Identify which cell holds the provided text, then report its [x, y] central coordinate. 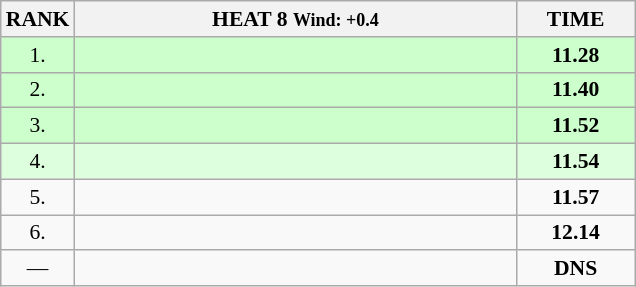
4. [38, 162]
3. [38, 126]
2. [38, 90]
11.57 [576, 197]
11.40 [576, 90]
1. [38, 55]
11.54 [576, 162]
5. [38, 197]
12.14 [576, 233]
11.52 [576, 126]
DNS [576, 269]
6. [38, 233]
RANK [38, 19]
TIME [576, 19]
11.28 [576, 55]
HEAT 8 Wind: +0.4 [295, 19]
— [38, 269]
